Identify which cell holds the provided text, then report its [x, y] central coordinate. 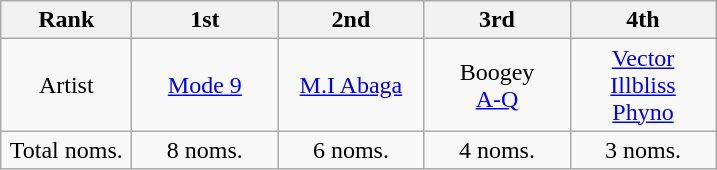
4th [643, 20]
Rank [66, 20]
VectorIllblissPhyno [643, 85]
6 noms. [351, 150]
Artist [66, 85]
Mode 9 [205, 85]
3 noms. [643, 150]
8 noms. [205, 150]
2nd [351, 20]
Total noms. [66, 150]
BoogeyA-Q [497, 85]
3rd [497, 20]
1st [205, 20]
4 noms. [497, 150]
M.I Abaga [351, 85]
